Capture the cell that displays the provided text and extract its [X, Y] central coordinate. 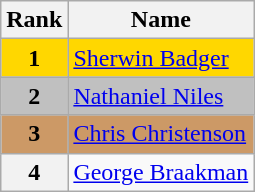
Nathaniel Niles [161, 96]
Sherwin Badger [161, 58]
3 [34, 134]
4 [34, 172]
Name [161, 20]
2 [34, 96]
Rank [34, 20]
1 [34, 58]
George Braakman [161, 172]
Chris Christenson [161, 134]
